Extract the (x, y) coordinate from the center of the cell holding the provided text.  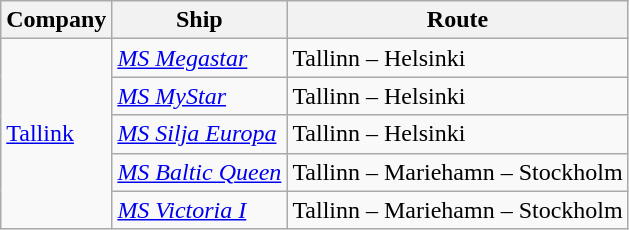
MS Silja Europa (200, 134)
MS MyStar (200, 96)
MS Megastar (200, 58)
Route (458, 20)
MS Victoria I (200, 210)
Tallink (56, 134)
Company (56, 20)
MS Baltic Queen (200, 172)
Ship (200, 20)
